Pinpoint the cell where the given text exists, returning its (x, y) midpoint coordinate. 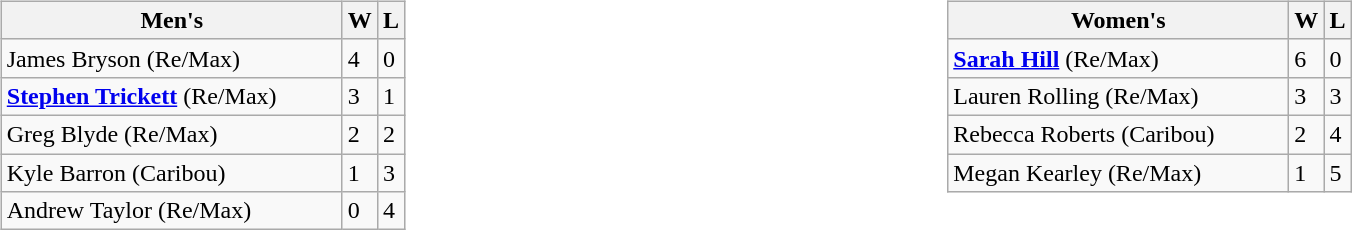
Sarah Hill (Re/Max) (1118, 58)
5 (1338, 173)
6 (1306, 58)
Stephen Trickett (Re/Max) (172, 96)
Lauren Rolling (Re/Max) (1118, 96)
Andrew Taylor (Re/Max) (172, 211)
Megan Kearley (Re/Max) (1118, 173)
Rebecca Roberts (Caribou) (1118, 134)
Greg Blyde (Re/Max) (172, 134)
James Bryson (Re/Max) (172, 58)
Women's (1118, 20)
Men's (172, 20)
Kyle Barron (Caribou) (172, 173)
